Find where the given text appears and provide that cell's center as [X, Y] coordinate. 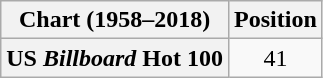
Position [276, 20]
Chart (1958–2018) [115, 20]
US Billboard Hot 100 [115, 58]
41 [276, 58]
